Capture the cell that displays the provided text and extract its (x, y) central coordinate. 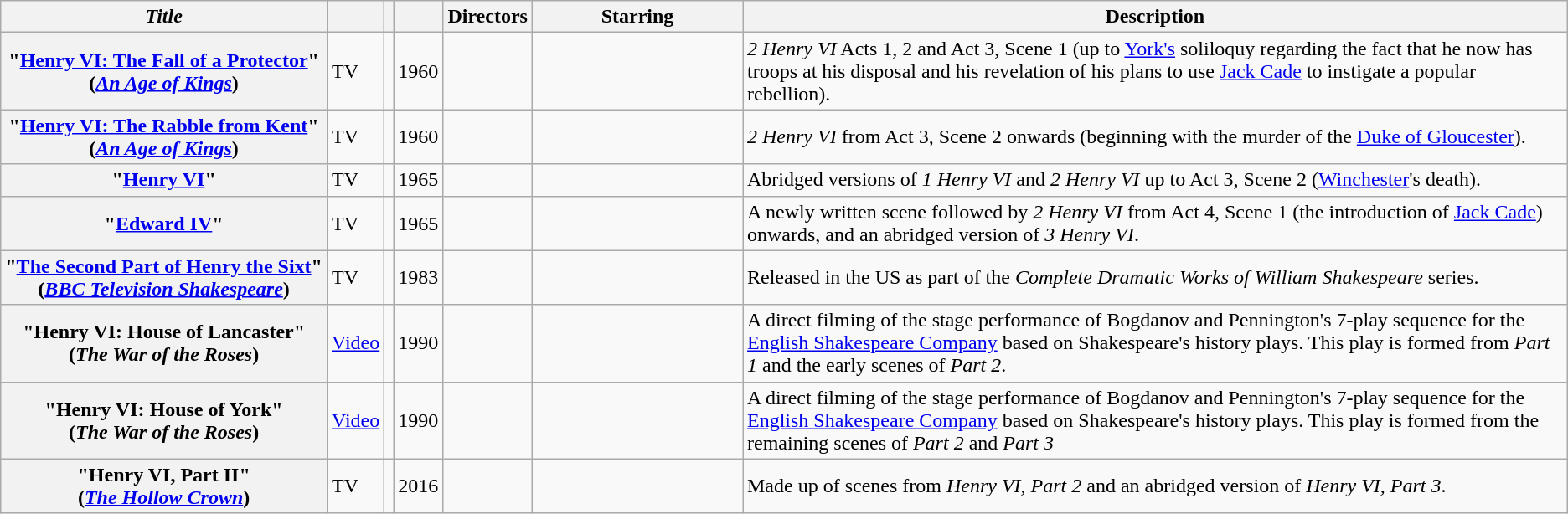
"Henry VI: The Rabble from Kent"(An Age of Kings) (164, 137)
"Henry VI" (164, 180)
Description (1154, 17)
Title (164, 17)
Directors (487, 17)
"Henry VI: House of York"(The War of the Roses) (164, 420)
"The Second Part of Henry the Sixt"(BBC Television Shakespeare) (164, 278)
"Edward IV" (164, 223)
2016 (419, 486)
"Henry VI: House of Lancaster"(The War of the Roses) (164, 343)
Abridged versions of 1 Henry VI and 2 Henry VI up to Act 3, Scene 2 (Winchester's death). (1154, 180)
1983 (419, 278)
Made up of scenes from Henry VI, Part 2 and an abridged version of Henry VI, Part 3. (1154, 486)
Released in the US as part of the Complete Dramatic Works of William Shakespeare series. (1154, 278)
A newly written scene followed by 2 Henry VI from Act 4, Scene 1 (the introduction of Jack Cade) onwards, and an abridged version of 3 Henry VI. (1154, 223)
Starring (637, 17)
2 Henry VI from Act 3, Scene 2 onwards (beginning with the murder of the Duke of Gloucester). (1154, 137)
"Henry VI: The Fall of a Protector"(An Age of Kings) (164, 71)
"Henry VI, Part II"(The Hollow Crown) (164, 486)
